Scan for the cell matching the given text and deliver its (X, Y) coordinate at center. 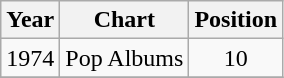
Chart (124, 20)
Year (30, 20)
10 (236, 58)
Pop Albums (124, 58)
1974 (30, 58)
Position (236, 20)
